Extract the [x, y] coordinate from the center of the cell holding the provided text.  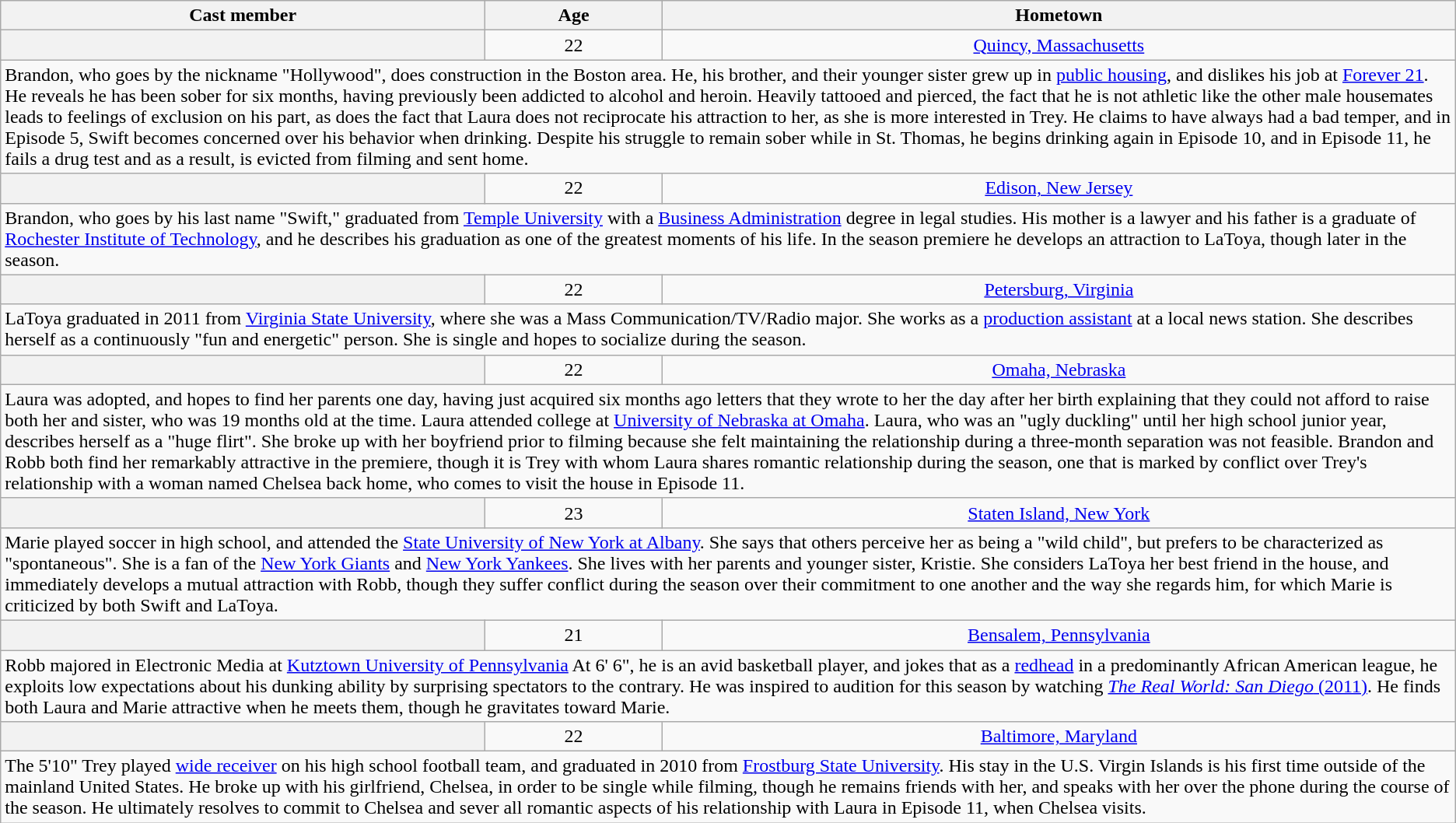
Bensalem, Pennsylvania [1059, 635]
Cast member [243, 16]
21 [574, 635]
Omaha, Nebraska [1059, 369]
Hometown [1059, 16]
Baltimore, Maryland [1059, 737]
Staten Island, New York [1059, 513]
Age [574, 16]
23 [574, 513]
Petersburg, Virginia [1059, 289]
Quincy, Massachusetts [1059, 45]
Edison, New Jersey [1059, 188]
